From the cell containing the given text, extract its center point as [X, Y] coordinate. 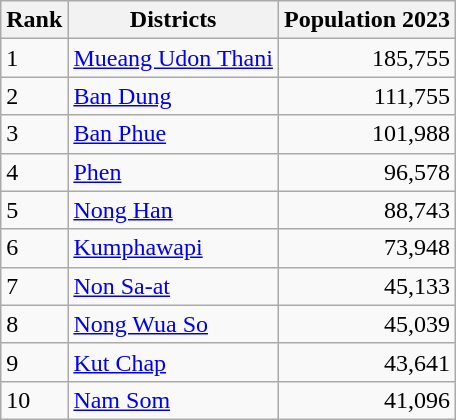
101,988 [366, 134]
73,948 [366, 248]
Mueang Udon Thani [174, 58]
Nong Han [174, 210]
9 [34, 362]
96,578 [366, 172]
8 [34, 324]
Rank [34, 20]
4 [34, 172]
6 [34, 248]
185,755 [366, 58]
2 [34, 96]
3 [34, 134]
Nong Wua So [174, 324]
Ban Dung [174, 96]
1 [34, 58]
Non Sa-at [174, 286]
Ban Phue [174, 134]
111,755 [366, 96]
7 [34, 286]
43,641 [366, 362]
Kumphawapi [174, 248]
Kut Chap [174, 362]
Districts [174, 20]
Nam Som [174, 400]
45,133 [366, 286]
41,096 [366, 400]
88,743 [366, 210]
Population 2023 [366, 20]
Phen [174, 172]
45,039 [366, 324]
10 [34, 400]
5 [34, 210]
